Return the [X, Y] coordinate for the center point of the cell that contains the specified text.  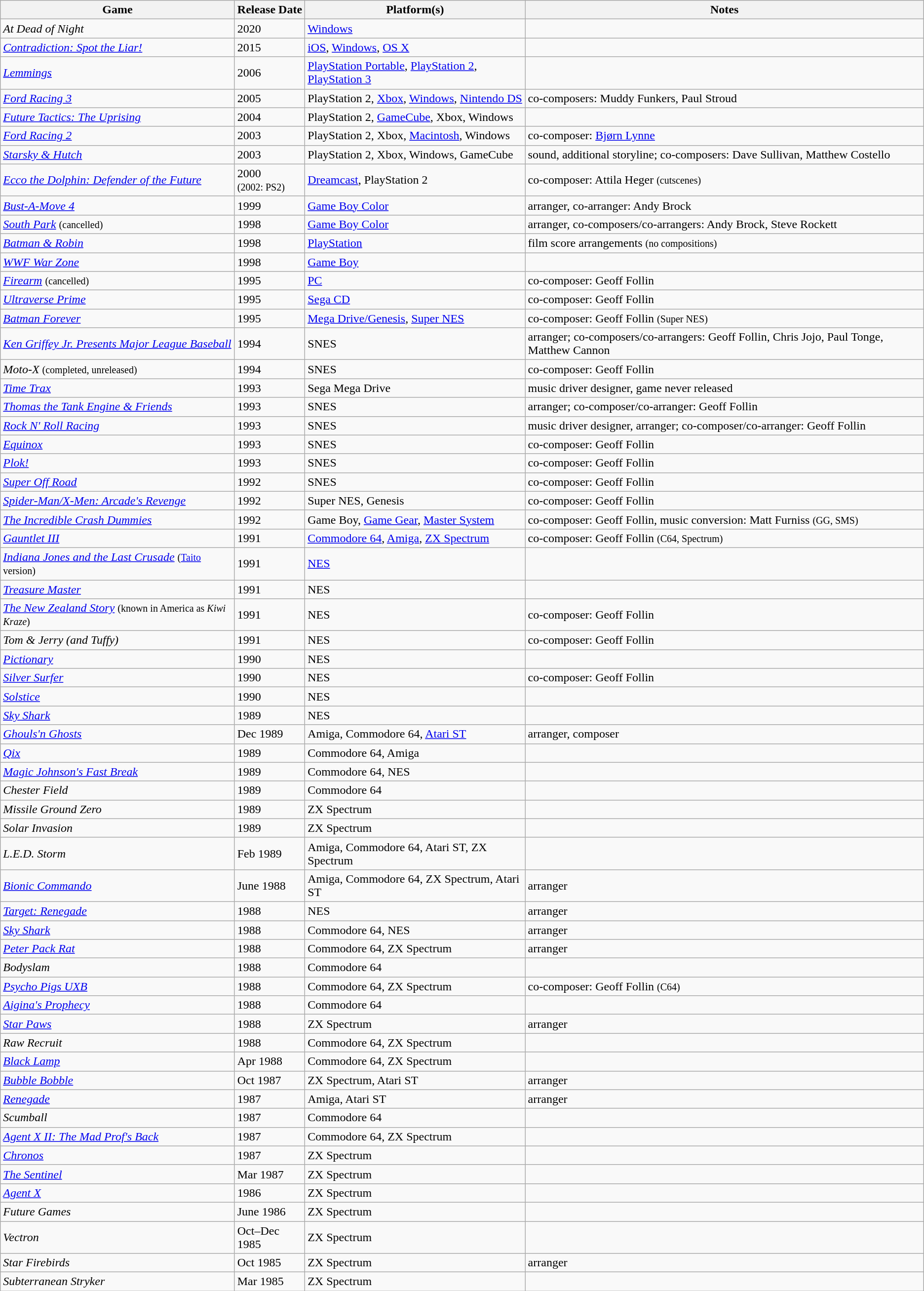
Feb 1989 [269, 853]
Future Tactics: The Uprising [117, 117]
co-composer: Bjørn Lynne [725, 136]
Commodore 64, Amiga, ZX Spectrum [415, 538]
Bodyslam [117, 968]
Mega Drive/Genesis, Super NES [415, 318]
Ultraverse Prime [117, 300]
Release Date [269, 10]
film score arrangements (no compositions) [725, 243]
Ghouls'n Ghosts [117, 734]
The Sentinel [117, 1174]
June 1988 [269, 886]
Raw Recruit [117, 1043]
Ford Racing 3 [117, 98]
co-composer: Geoff Follin (C64) [725, 986]
Ken Griffey Jr. Presents Major League Baseball [117, 344]
Solstice [117, 697]
South Park (cancelled) [117, 224]
Oct 1985 [269, 1263]
Mar 1987 [269, 1174]
Dreamcast, PlayStation 2 [415, 180]
Chronos [117, 1155]
1986 [269, 1193]
Mar 1985 [269, 1282]
WWF War Zone [117, 262]
arranger; co-composers/co-arrangers: Geoff Follin, Chris Jojo, Paul Tonge, Matthew Cannon [725, 344]
2006 [269, 73]
Windows [415, 29]
2015 [269, 47]
Starsky & Hutch [117, 155]
June 1986 [269, 1212]
PlayStation Portable, PlayStation 2, PlayStation 3 [415, 73]
Dec 1989 [269, 734]
arranger; co-composer/co-arranger: Geoff Follin [725, 407]
Rock N' Roll Racing [117, 426]
L.E.D. Storm [117, 853]
Bionic Commando [117, 886]
Game Boy, Game Gear, Master System [415, 519]
Agent X II: The Mad Prof's Back [117, 1136]
co-composer: Geoff Follin, music conversion: Matt Furniss (GG, SMS) [725, 519]
Sega CD [415, 300]
2020 [269, 29]
Super Off Road [117, 482]
music driver designer, game never released [725, 388]
Oct 1987 [269, 1080]
Target: Renegade [117, 911]
2000(2002: PS2) [269, 180]
co-composer: Attila Heger (cutscenes) [725, 180]
Future Games [117, 1212]
Black Lamp [117, 1061]
Amiga, Commodore 64, ZX Spectrum, Atari ST [415, 886]
Bubble Bobble [117, 1080]
Aigina's Prophecy [117, 1005]
music driver designer, arranger; co-composer/co-arranger: Geoff Follin [725, 426]
Tom & Jerry (and Tuffy) [117, 640]
At Dead of Night [117, 29]
Thomas the Tank Engine & Friends [117, 407]
Notes [725, 10]
Plok! [117, 463]
iOS, Windows, OS X [415, 47]
Agent X [117, 1193]
arranger, co-arranger: Andy Brock [725, 205]
Indiana Jones and the Last Crusade (Taito version) [117, 564]
co-composer: Geoff Follin (C64, Spectrum) [725, 538]
PlayStation 2, Xbox, Windows, Nintendo DS [415, 98]
Missile Ground Zero [117, 809]
The New Zealand Story (known in America as Kiwi Kraze) [117, 615]
2004 [269, 117]
Amiga, Atari ST [415, 1099]
Sega Mega Drive [415, 388]
arranger, composer [725, 734]
co-composers: Muddy Funkers, Paul Stroud [725, 98]
Ecco the Dolphin: Defender of the Future [117, 180]
Star Paws [117, 1024]
Ford Racing 2 [117, 136]
Spider-Man/X-Men: Arcade's Revenge [117, 501]
Chester Field [117, 790]
The Incredible Crash Dummies [117, 519]
Magic Johnson's Fast Break [117, 772]
PlayStation 2, Xbox, Windows, GameCube [415, 155]
PlayStation [415, 243]
Pictionary [117, 659]
Game [117, 10]
Gauntlet III [117, 538]
ZX Spectrum, Atari ST [415, 1080]
PlayStation 2, Xbox, Macintosh, Windows [415, 136]
Peter Pack Rat [117, 949]
Lemmings [117, 73]
Firearm (cancelled) [117, 281]
2005 [269, 98]
Qix [117, 753]
Treasure Master [117, 589]
co-composer: Geoff Follin (Super NES) [725, 318]
Equinox [117, 444]
Contradiction: Spot the Liar! [117, 47]
Moto-X (completed, unreleased) [117, 369]
Renegade [117, 1099]
Amiga, Commodore 64, Atari ST, ZX Spectrum [415, 853]
Commodore 64, Amiga [415, 753]
Scumball [117, 1118]
Amiga, Commodore 64, Atari ST [415, 734]
Star Firebirds [117, 1263]
Platform(s) [415, 10]
Psycho Pigs UXB [117, 986]
Game Boy [415, 262]
1999 [269, 205]
Vectron [117, 1237]
Silver Surfer [117, 678]
sound, additional storyline; co-composers: Dave Sullivan, Matthew Costello [725, 155]
Batman Forever [117, 318]
Time Trax [117, 388]
arranger, co-composers/co-arrangers: Andy Brock, Steve Rockett [725, 224]
Bust-A-Move 4 [117, 205]
Super NES, Genesis [415, 501]
Apr 1988 [269, 1061]
Batman & Robin [117, 243]
PC [415, 281]
PlayStation 2, GameCube, Xbox, Windows [415, 117]
Oct–Dec 1985 [269, 1237]
Subterranean Stryker [117, 1282]
Solar Invasion [117, 828]
